Find where the given text appears and provide that cell's center as [X, Y] coordinate. 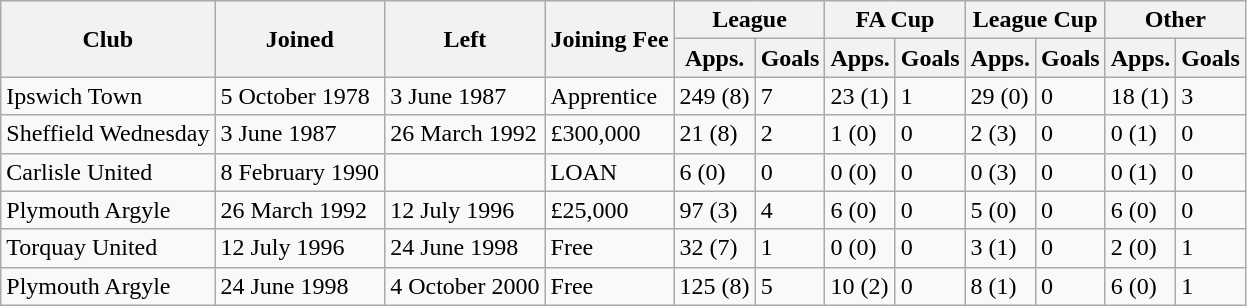
Joining Fee [610, 39]
5 [790, 286]
3 (1) [1000, 248]
125 (8) [714, 286]
5 (0) [1000, 210]
FA Cup [895, 20]
Joined [300, 39]
4 [790, 210]
5 October 1978 [300, 96]
0 (3) [1000, 172]
97 (3) [714, 210]
2 (3) [1000, 134]
Sheffield Wednesday [108, 134]
Other [1175, 20]
7 [790, 96]
8 (1) [1000, 286]
Club [108, 39]
2 (0) [1140, 248]
10 (2) [860, 286]
£300,000 [610, 134]
18 (1) [1140, 96]
LOAN [610, 172]
29 (0) [1000, 96]
Apprentice [610, 96]
Torquay United [108, 248]
1 (0) [860, 134]
Left [465, 39]
23 (1) [860, 96]
32 (7) [714, 248]
Ipswich Town [108, 96]
League Cup [1035, 20]
£25,000 [610, 210]
3 [1211, 96]
League [750, 20]
249 (8) [714, 96]
21 (8) [714, 134]
Carlisle United [108, 172]
4 October 2000 [465, 286]
2 [790, 134]
8 February 1990 [300, 172]
